Output the (x, y) coordinate of the center of the cell containing the given text.  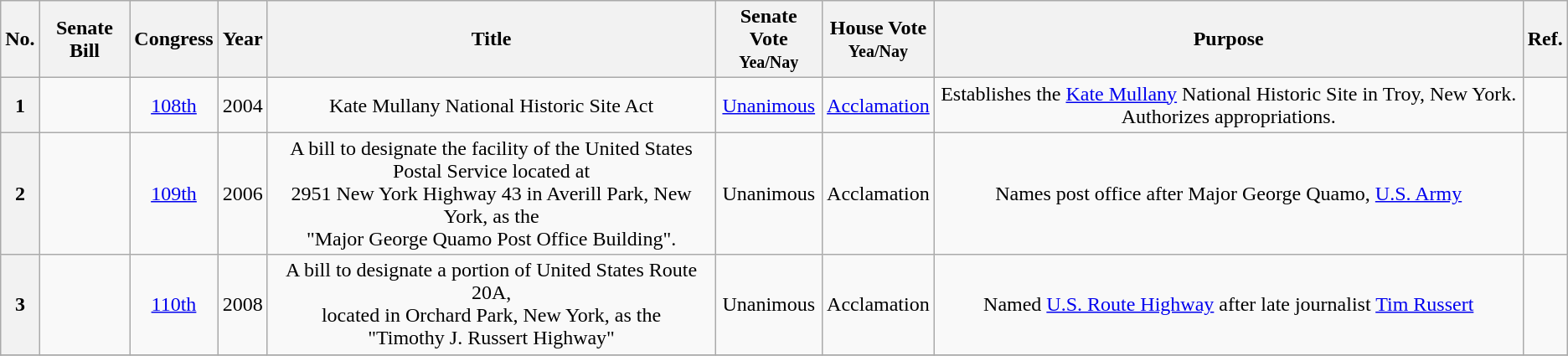
Congress (174, 39)
2008 (243, 305)
3 (20, 305)
2004 (243, 106)
House VoteYea/Nay (879, 39)
No. (20, 39)
108th (174, 106)
2 (20, 193)
Title (491, 39)
Kate Mullany National Historic Site Act (491, 106)
1 (20, 106)
Ref. (1545, 39)
Senate Bill (85, 39)
Establishes the Kate Mullany National Historic Site in Troy, New York. Authorizes appropriations. (1228, 106)
2006 (243, 193)
Senate VoteYea/Nay (769, 39)
Names post office after Major George Quamo, U.S. Army (1228, 193)
Purpose (1228, 39)
109th (174, 193)
Named U.S. Route Highway after late journalist Tim Russert (1228, 305)
110th (174, 305)
Year (243, 39)
A bill to designate a portion of United States Route 20A, located in Orchard Park, New York, as the "Timothy J. Russert Highway" (491, 305)
